Determine the (x, y) coordinate at the center of the cell enclosing the given text.  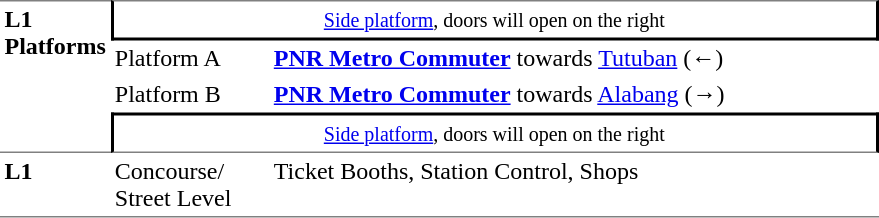
L1Platforms (55, 76)
PNR Metro Commuter towards Tutuban (←) (574, 58)
Ticket Booths, Station Control, Shops (574, 185)
PNR Metro Commuter towards Alabang (→) (574, 94)
L1 (55, 185)
Platform B (190, 94)
Platform A (190, 58)
Concourse/Street Level (190, 185)
